Locate the cell with the specified text and output its (X, Y) center coordinate. 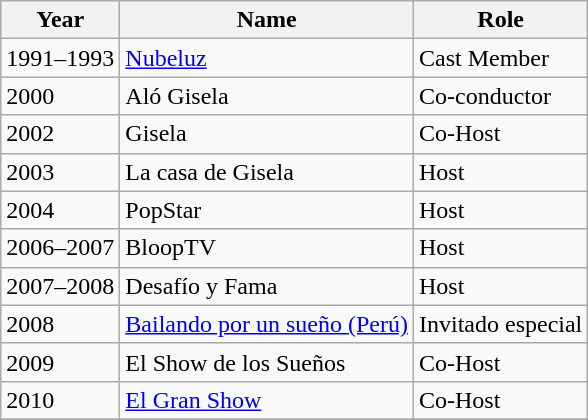
Co-conductor (500, 96)
Aló Gisela (267, 96)
La casa de Gisela (267, 172)
2007–2008 (60, 286)
2008 (60, 324)
El Gran Show (267, 400)
Invitado especial (500, 324)
Desafío y Fama (267, 286)
Cast Member (500, 58)
2009 (60, 362)
1991–1993 (60, 58)
Year (60, 20)
Role (500, 20)
BloopTV (267, 248)
Name (267, 20)
2002 (60, 134)
2004 (60, 210)
2006–2007 (60, 248)
2010 (60, 400)
2000 (60, 96)
2003 (60, 172)
PopStar (267, 210)
El Show de los Sueños (267, 362)
Nubeluz (267, 58)
Bailando por un sueño (Perú) (267, 324)
Gisela (267, 134)
